From the cell containing the given text, extract its center point as [X, Y] coordinate. 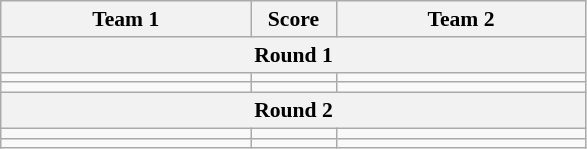
Team 2 [461, 19]
Round 2 [294, 111]
Team 1 [126, 19]
Score [294, 19]
Round 1 [294, 55]
